Output the (x, y) coordinate of the center of the cell containing the given text.  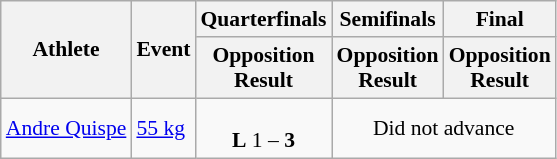
Athlete (66, 50)
L 1 – 3 (263, 128)
Quarterfinals (263, 19)
Andre Quispe (66, 128)
Event (163, 50)
55 kg (163, 128)
Did not advance (444, 128)
Final (500, 19)
Semifinals (388, 19)
